Provide the [X, Y] coordinate of the cell's center where the given text is located.  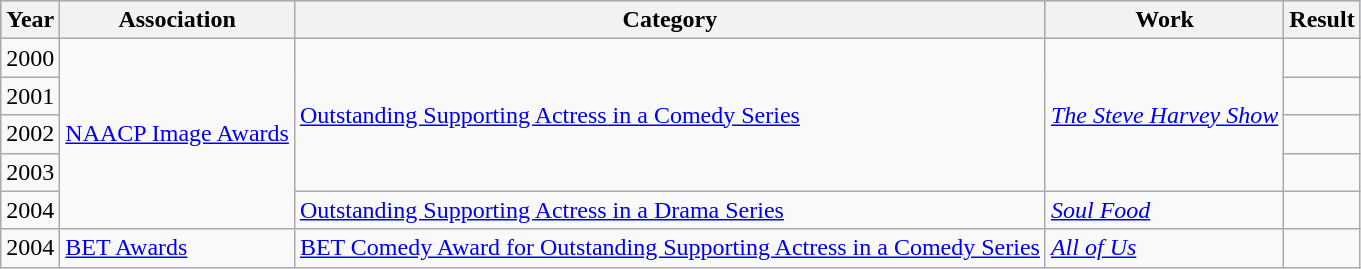
2003 [30, 172]
The Steve Harvey Show [1164, 115]
2000 [30, 58]
BET Awards [178, 248]
Category [670, 20]
2001 [30, 96]
Year [30, 20]
All of Us [1164, 248]
Work [1164, 20]
Result [1322, 20]
2002 [30, 134]
Association [178, 20]
BET Comedy Award for Outstanding Supporting Actress in a Comedy Series [670, 248]
Outstanding Supporting Actress in a Drama Series [670, 210]
Outstanding Supporting Actress in a Comedy Series [670, 115]
NAACP Image Awards [178, 134]
Soul Food [1164, 210]
